Pinpoint the cell where the given text exists, returning its (x, y) midpoint coordinate. 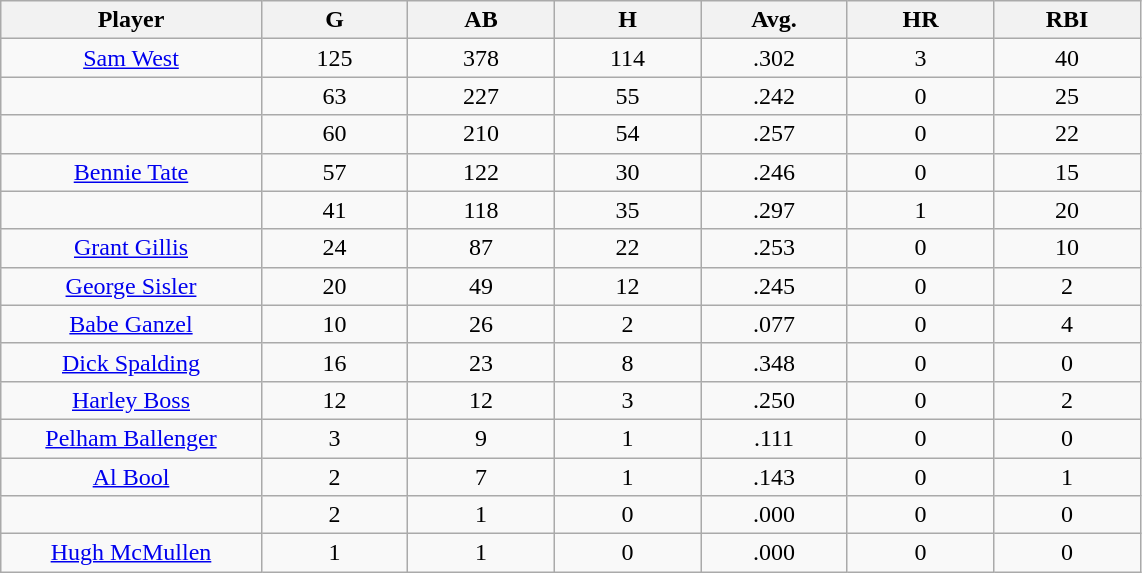
Player (131, 20)
RBI (1068, 20)
.297 (774, 210)
.257 (774, 134)
Grant Gillis (131, 248)
George Sisler (131, 286)
41 (334, 210)
Hugh McMullen (131, 553)
55 (628, 96)
54 (628, 134)
23 (482, 362)
378 (482, 58)
.348 (774, 362)
8 (628, 362)
49 (482, 286)
.302 (774, 58)
.253 (774, 248)
.245 (774, 286)
.242 (774, 96)
.246 (774, 172)
4 (1068, 324)
.077 (774, 324)
7 (482, 477)
Dick Spalding (131, 362)
26 (482, 324)
125 (334, 58)
63 (334, 96)
35 (628, 210)
25 (1068, 96)
Pelham Ballenger (131, 438)
AB (482, 20)
H (628, 20)
Bennie Tate (131, 172)
227 (482, 96)
57 (334, 172)
9 (482, 438)
Babe Ganzel (131, 324)
15 (1068, 172)
122 (482, 172)
Harley Boss (131, 400)
114 (628, 58)
.250 (774, 400)
30 (628, 172)
Sam West (131, 58)
118 (482, 210)
G (334, 20)
Avg. (774, 20)
HR (920, 20)
Al Bool (131, 477)
16 (334, 362)
87 (482, 248)
.111 (774, 438)
60 (334, 134)
.143 (774, 477)
40 (1068, 58)
210 (482, 134)
24 (334, 248)
